Detect which cell encompasses the target text, then output its [X, Y] center coordinate. 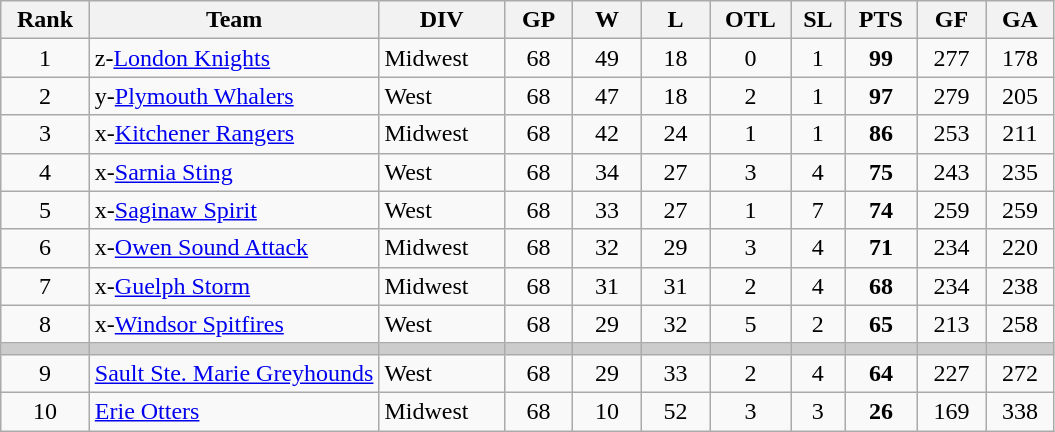
74 [882, 210]
W [607, 20]
277 [951, 58]
9 [46, 373]
y-Plymouth Whalers [234, 96]
x-Windsor Spitfires [234, 324]
8 [46, 324]
GA [1020, 20]
178 [1020, 58]
205 [1020, 96]
24 [675, 134]
L [675, 20]
49 [607, 58]
238 [1020, 286]
211 [1020, 134]
34 [607, 172]
253 [951, 134]
26 [882, 411]
Sault Ste. Marie Greyhounds [234, 373]
6 [46, 248]
SL [818, 20]
338 [1020, 411]
258 [1020, 324]
PTS [882, 20]
z-London Knights [234, 58]
97 [882, 96]
0 [750, 58]
Erie Otters [234, 411]
243 [951, 172]
86 [882, 134]
65 [882, 324]
47 [607, 96]
GP [538, 20]
64 [882, 373]
x-Sarnia Sting [234, 172]
169 [951, 411]
227 [951, 373]
71 [882, 248]
99 [882, 58]
x-Kitchener Rangers [234, 134]
DIV [442, 20]
235 [1020, 172]
52 [675, 411]
x-Guelph Storm [234, 286]
x-Saginaw Spirit [234, 210]
272 [1020, 373]
220 [1020, 248]
Team [234, 20]
OTL [750, 20]
279 [951, 96]
Rank [46, 20]
GF [951, 20]
213 [951, 324]
x-Owen Sound Attack [234, 248]
75 [882, 172]
42 [607, 134]
